Return the (X, Y) coordinate for the center point of the cell that contains the specified text.  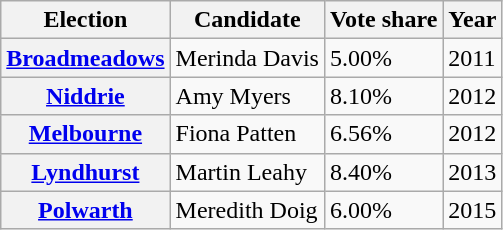
2011 (472, 58)
2013 (472, 172)
Merinda Davis (247, 58)
8.40% (383, 172)
Fiona Patten (247, 134)
Vote share (383, 20)
6.56% (383, 134)
Melbourne (86, 134)
2015 (472, 210)
Election (86, 20)
Meredith Doig (247, 210)
Lyndhurst (86, 172)
Candidate (247, 20)
8.10% (383, 96)
5.00% (383, 58)
Martin Leahy (247, 172)
Polwarth (86, 210)
Niddrie (86, 96)
Year (472, 20)
Amy Myers (247, 96)
Broadmeadows (86, 58)
6.00% (383, 210)
